Scan for the cell matching the given text and deliver its [x, y] coordinate at center. 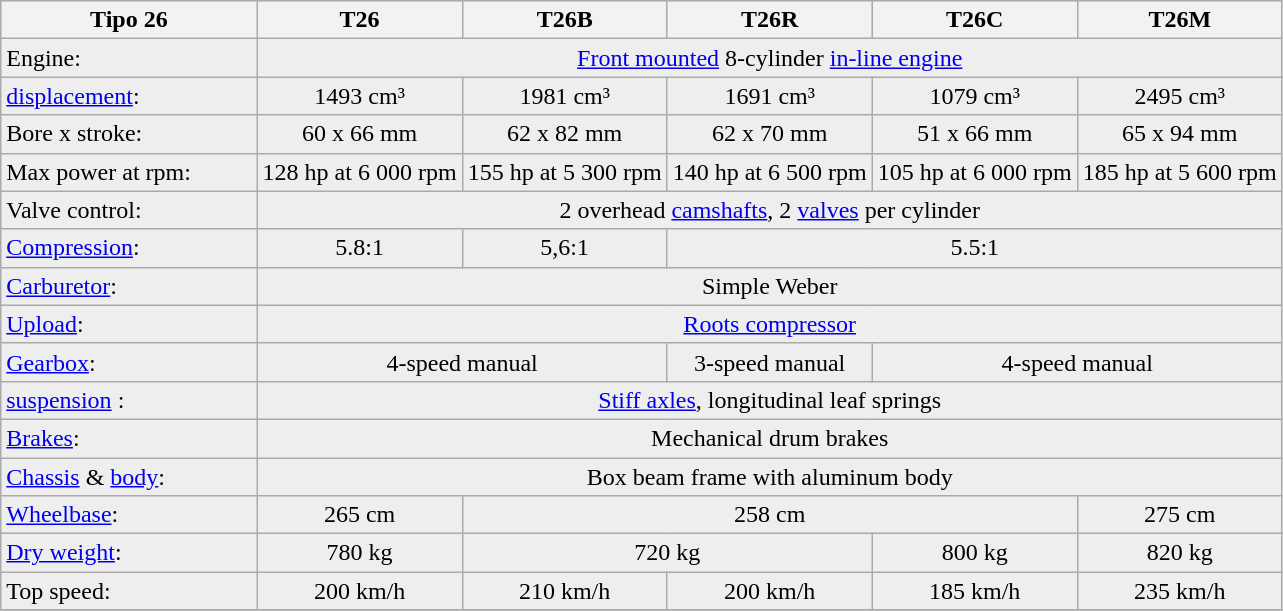
265 cm [360, 515]
T26M [1180, 20]
140 hp at 6 500 rpm [770, 172]
5,6:1 [564, 248]
780 kg [360, 553]
720 kg [667, 553]
275 cm [1180, 515]
1493 cm³ [360, 96]
60 x 66 mm [360, 134]
5.8:1 [360, 248]
235 km/h [1180, 591]
155 hp at 5 300 rpm [564, 172]
1079 cm³ [974, 96]
Roots compressor [770, 324]
105 hp at 6 000 rpm [974, 172]
Mechanical drum brakes [770, 438]
5.5:1 [974, 248]
Wheelbase: [129, 515]
185 hp at 5 600 rpm [1180, 172]
2495 cm³ [1180, 96]
128 hp at 6 000 rpm [360, 172]
Top speed: [129, 591]
displacement: [129, 96]
Box beam frame with aluminum body [770, 477]
210 km/h [564, 591]
820 kg [1180, 553]
suspension : [129, 400]
800 kg [974, 553]
1981 cm³ [564, 96]
185 km/h [974, 591]
2 overhead camshafts, 2 valves per cylinder [770, 210]
Carburetor: [129, 286]
3-speed manual [770, 362]
T26B [564, 20]
62 x 82 mm [564, 134]
65 x 94 mm [1180, 134]
Chassis & body: [129, 477]
Tipo 26 [129, 20]
Simple Weber [770, 286]
Valve control: [129, 210]
1691 cm³ [770, 96]
Engine: [129, 58]
51 x 66 mm [974, 134]
Bore x stroke: [129, 134]
T26C [974, 20]
Gearbox: [129, 362]
Upload: [129, 324]
Front mounted 8-cylinder in-line engine [770, 58]
Compression: [129, 248]
62 x 70 mm [770, 134]
T26R [770, 20]
Dry weight: [129, 553]
Stiff axles, longitudinal leaf springs [770, 400]
Brakes: [129, 438]
T26 [360, 20]
258 cm [770, 515]
Max power at rpm: [129, 172]
